Provide the [x, y] coordinate of the cell's center where the given text is located.  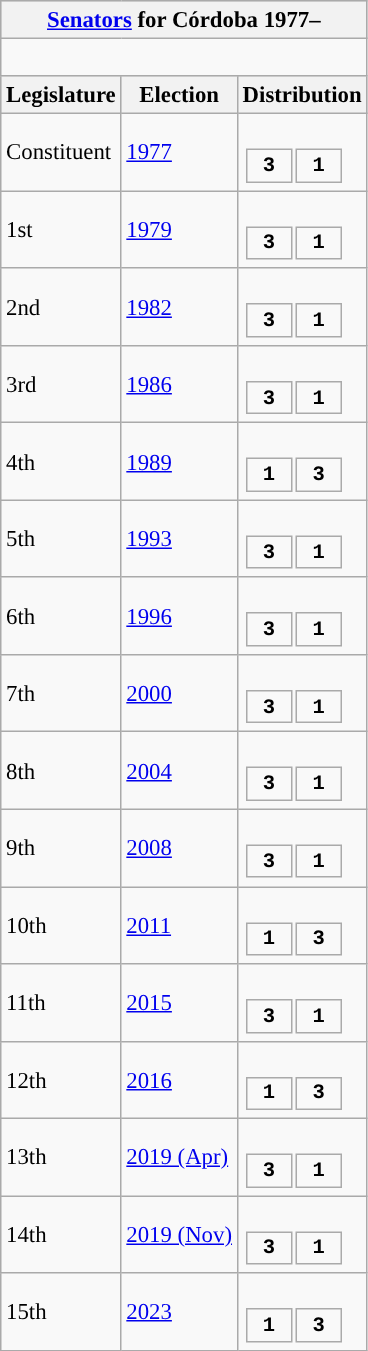
1989 [179, 462]
5th [61, 538]
4th [61, 462]
Election [179, 95]
2015 [179, 1002]
2000 [179, 694]
Distribution [302, 95]
1982 [179, 306]
Senators for Córdoba 1977– [184, 20]
1977 [179, 152]
8th [61, 770]
1996 [179, 616]
3rd [61, 384]
2004 [179, 770]
2016 [179, 1080]
9th [61, 848]
2nd [61, 306]
2023 [179, 1312]
2008 [179, 848]
14th [61, 1234]
Legislature [61, 95]
2011 [179, 926]
11th [61, 1002]
12th [61, 1080]
Constituent [61, 152]
1993 [179, 538]
6th [61, 616]
1986 [179, 384]
2019 (Nov) [179, 1234]
13th [61, 1158]
7th [61, 694]
15th [61, 1312]
1979 [179, 230]
2019 (Apr) [179, 1158]
10th [61, 926]
1st [61, 230]
